Determine the (x, y) coordinate at the center of the cell enclosing the given text.  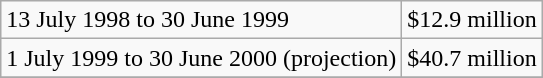
$12.9 million (472, 20)
$40.7 million (472, 58)
1 July 1999 to 30 June 2000 (projection) (202, 58)
13 July 1998 to 30 June 1999 (202, 20)
